Scan for the cell matching the given text and deliver its (x, y) coordinate at center. 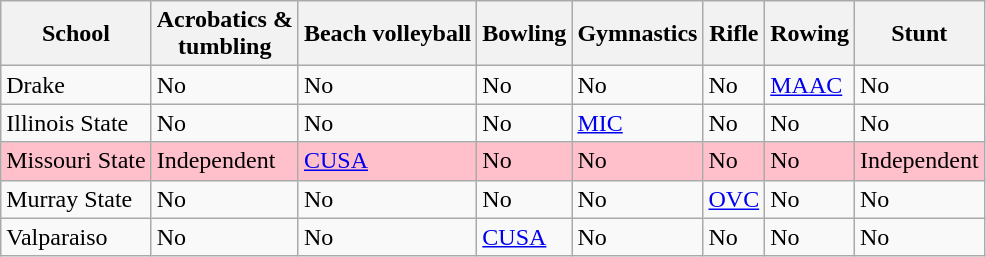
Drake (76, 85)
OVC (734, 199)
Stunt (919, 34)
MAAC (810, 85)
Illinois State (76, 123)
Gymnastics (638, 34)
Rifle (734, 34)
School (76, 34)
Missouri State (76, 161)
Acrobatics &tumbling (224, 34)
MIC (638, 123)
Bowling (524, 34)
Rowing (810, 34)
Murray State (76, 199)
Valparaiso (76, 237)
Beach volleyball (387, 34)
